Search for the cell housing the specified text and yield its (X, Y) center coordinate. 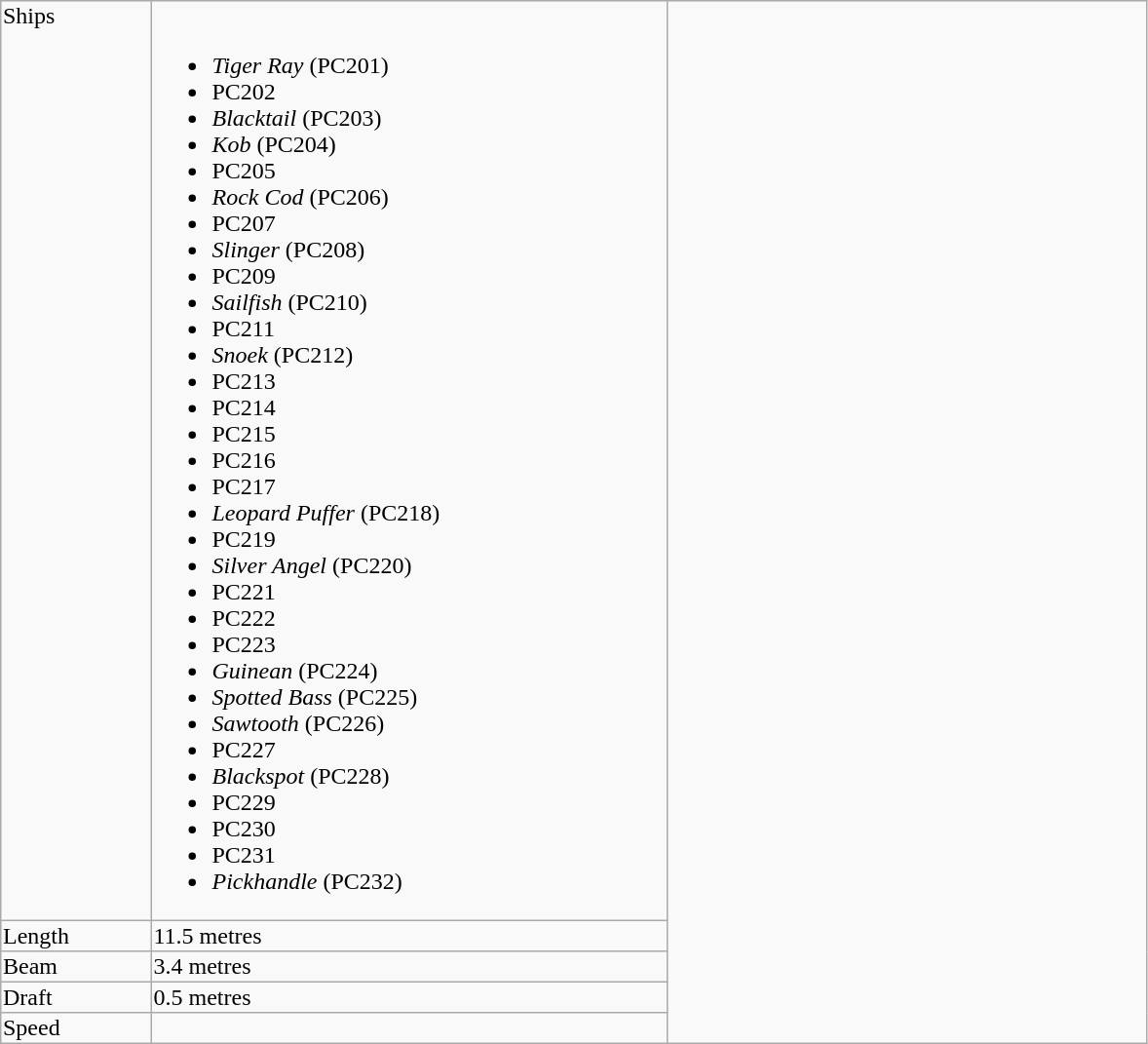
Length (76, 936)
Speed (76, 1028)
Draft (76, 997)
3.4 metres (409, 967)
0.5 metres (409, 997)
Beam (76, 967)
Ships (76, 461)
11.5 metres (409, 936)
